From the cell containing the given text, extract its center point as [X, Y] coordinate. 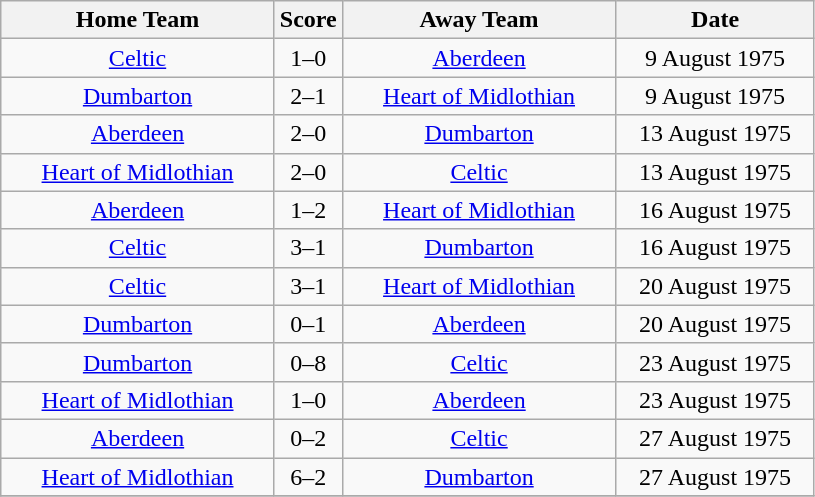
1–2 [308, 210]
Away Team [479, 20]
0–1 [308, 324]
Home Team [138, 20]
0–8 [308, 362]
6–2 [308, 477]
Date [716, 20]
Score [308, 20]
2–1 [308, 96]
0–2 [308, 438]
